Return [X, Y] of the center of cell containing provided text 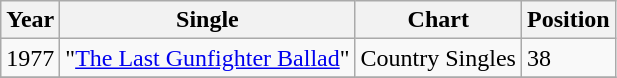
"The Last Gunfighter Ballad" [208, 58]
Position [568, 20]
Single [208, 20]
Year [30, 20]
38 [568, 58]
Chart [438, 20]
Country Singles [438, 58]
1977 [30, 58]
